Detect which cell encompasses the target text, then output its (X, Y) center coordinate. 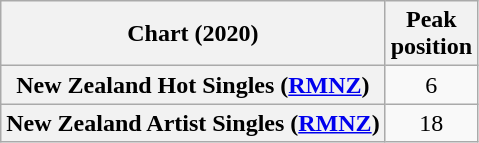
New Zealand Artist Singles (RMNZ) (193, 123)
New Zealand Hot Singles (RMNZ) (193, 85)
Chart (2020) (193, 34)
18 (431, 123)
Peakposition (431, 34)
6 (431, 85)
